Extract the [X, Y] coordinate from the center of the cell holding the provided text.  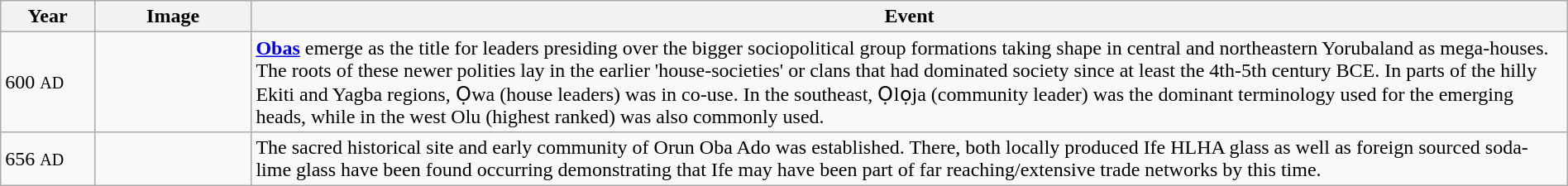
656 AD [48, 159]
Event [910, 17]
Image [172, 17]
600 AD [48, 83]
Year [48, 17]
